Output the [x, y] coordinate of the center of the cell containing the given text.  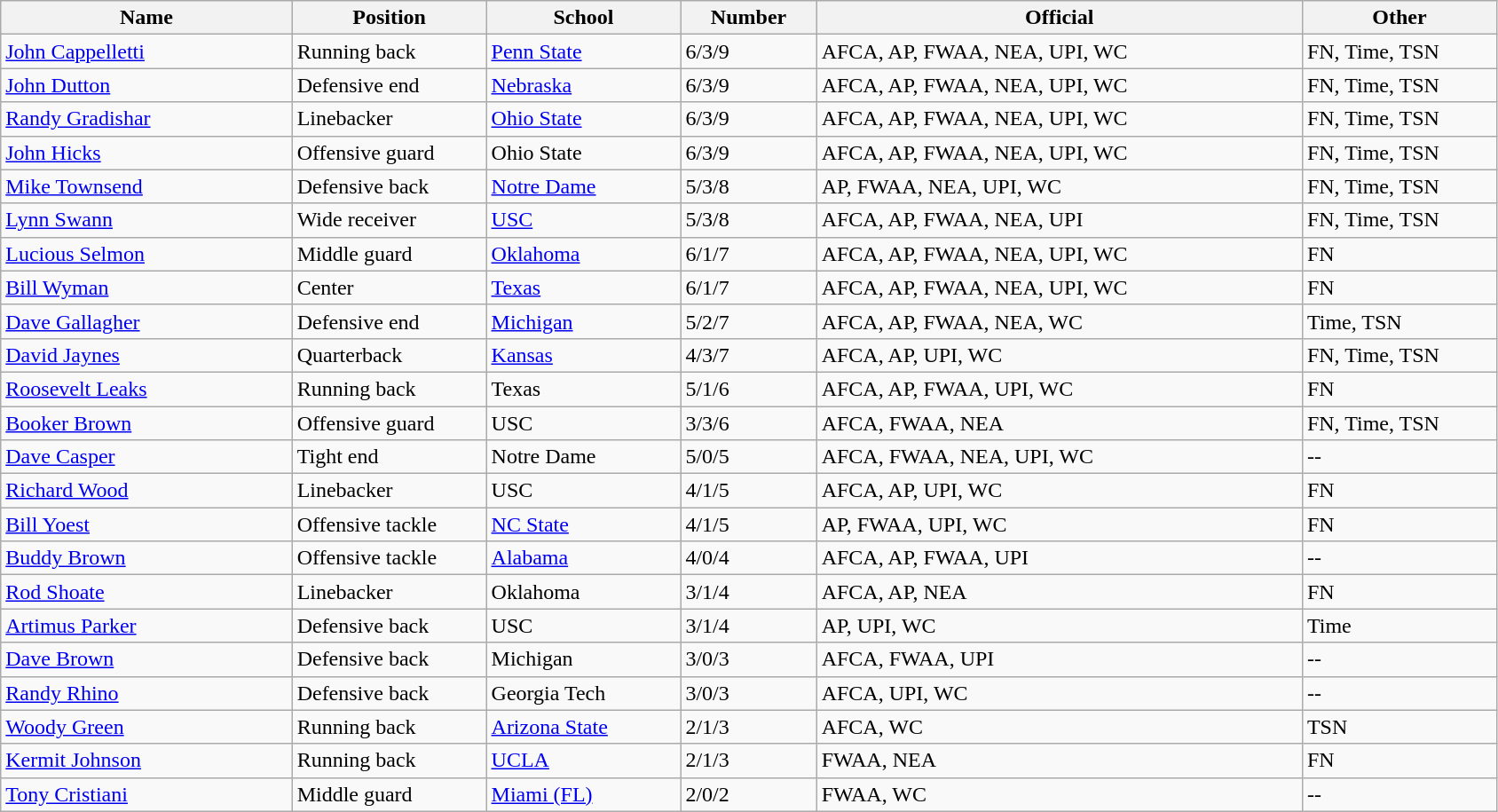
Roosevelt Leaks [146, 389]
John Cappelletti [146, 51]
Kansas [584, 355]
Position [389, 18]
Penn State [584, 51]
UCLA [584, 761]
Official [1060, 18]
David Jaynes [146, 355]
Dave Gallagher [146, 321]
Arizona State [584, 727]
AP, FWAA, UPI, WC [1060, 524]
4/0/4 [749, 558]
AP, UPI, WC [1060, 626]
Dave Casper [146, 457]
Other [1399, 18]
5/1/6 [749, 389]
Dave Brown [146, 659]
AFCA, UPI, WC [1060, 693]
Buddy Brown [146, 558]
Miami (FL) [584, 794]
John Hicks [146, 153]
Artimus Parker [146, 626]
Richard Wood [146, 491]
AFCA, AP, FWAA, UPI [1060, 558]
AFCA, FWAA, NEA, UPI, WC [1060, 457]
Center [389, 288]
FWAA, WC [1060, 794]
Mike Townsend [146, 186]
Quarterback [389, 355]
Time [1399, 626]
3/3/6 [749, 423]
Lucious Selmon [146, 254]
Rod Shoate [146, 592]
Wide receiver [389, 220]
5/0/5 [749, 457]
Alabama [584, 558]
John Dutton [146, 85]
AFCA, WC [1060, 727]
AFCA, FWAA, NEA [1060, 423]
Booker Brown [146, 423]
5/2/7 [749, 321]
Georgia Tech [584, 693]
Name [146, 18]
Lynn Swann [146, 220]
NC State [584, 524]
Woody Green [146, 727]
Kermit Johnson [146, 761]
AFCA, FWAA, UPI [1060, 659]
Tony Cristiani [146, 794]
Randy Rhino [146, 693]
AFCA, AP, FWAA, NEA, WC [1060, 321]
Time, TSN [1399, 321]
Bill Yoest [146, 524]
Nebraska [584, 85]
Number [749, 18]
2/0/2 [749, 794]
School [584, 18]
AFCA, AP, NEA [1060, 592]
Randy Gradishar [146, 119]
AFCA, AP, FWAA, UPI, WC [1060, 389]
FWAA, NEA [1060, 761]
Bill Wyman [146, 288]
4/3/7 [749, 355]
TSN [1399, 727]
AP, FWAA, NEA, UPI, WC [1060, 186]
Tight end [389, 457]
AFCA, AP, FWAA, NEA, UPI [1060, 220]
